Return (x, y) of the center of cell containing provided text 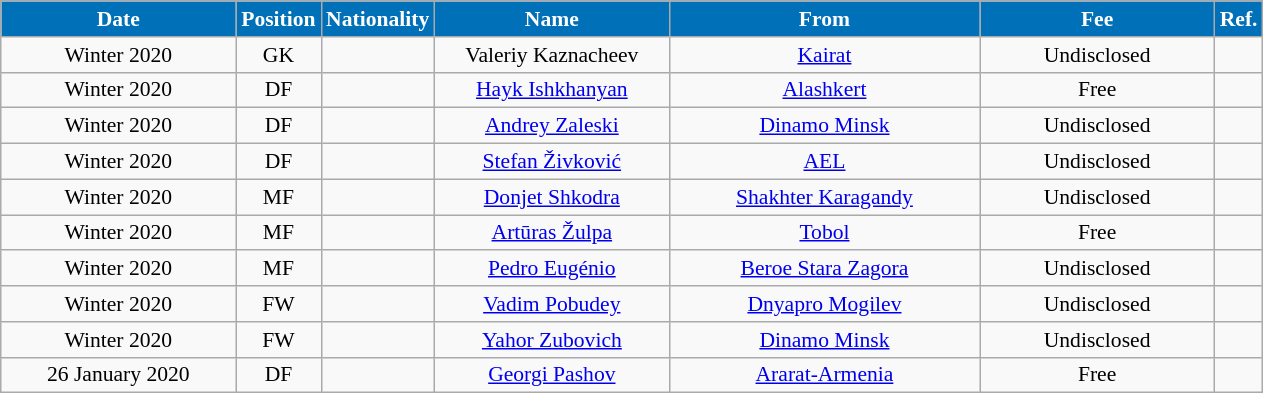
Dnyapro Mogilev (824, 304)
Ararat-Armenia (824, 375)
From (824, 19)
Beroe Stara Zagora (824, 269)
Georgi Pashov (552, 375)
Andrey Zaleski (552, 126)
Kairat (824, 55)
Date (118, 19)
Fee (1098, 19)
Hayk Ishkhanyan (552, 90)
Name (552, 19)
Alashkert (824, 90)
Stefan Živković (552, 162)
Yahor Zubovich (552, 340)
Artūras Žulpa (552, 233)
Position (278, 19)
GK (278, 55)
Nationality (378, 19)
Tobol (824, 233)
Shakhter Karagandy (824, 197)
Ref. (1239, 19)
Valeriy Kaznacheev (552, 55)
Vadim Pobudey (552, 304)
26 January 2020 (118, 375)
Donjet Shkodra (552, 197)
AEL (824, 162)
Pedro Eugénio (552, 269)
